Pinpoint the cell where the given text exists, returning its [x, y] midpoint coordinate. 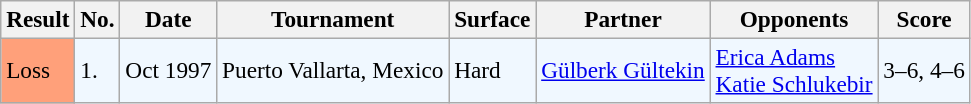
Surface [492, 19]
Erica Adams Katie Schlukebir [794, 70]
Tournament [333, 19]
Hard [492, 70]
Partner [623, 19]
Oct 1997 [168, 70]
1. [98, 70]
Loss [38, 70]
3–6, 4–6 [924, 70]
Opponents [794, 19]
Gülberk Gültekin [623, 70]
Score [924, 19]
No. [98, 19]
Puerto Vallarta, Mexico [333, 70]
Date [168, 19]
Result [38, 19]
